From the cell containing the given text, extract its center point as [x, y] coordinate. 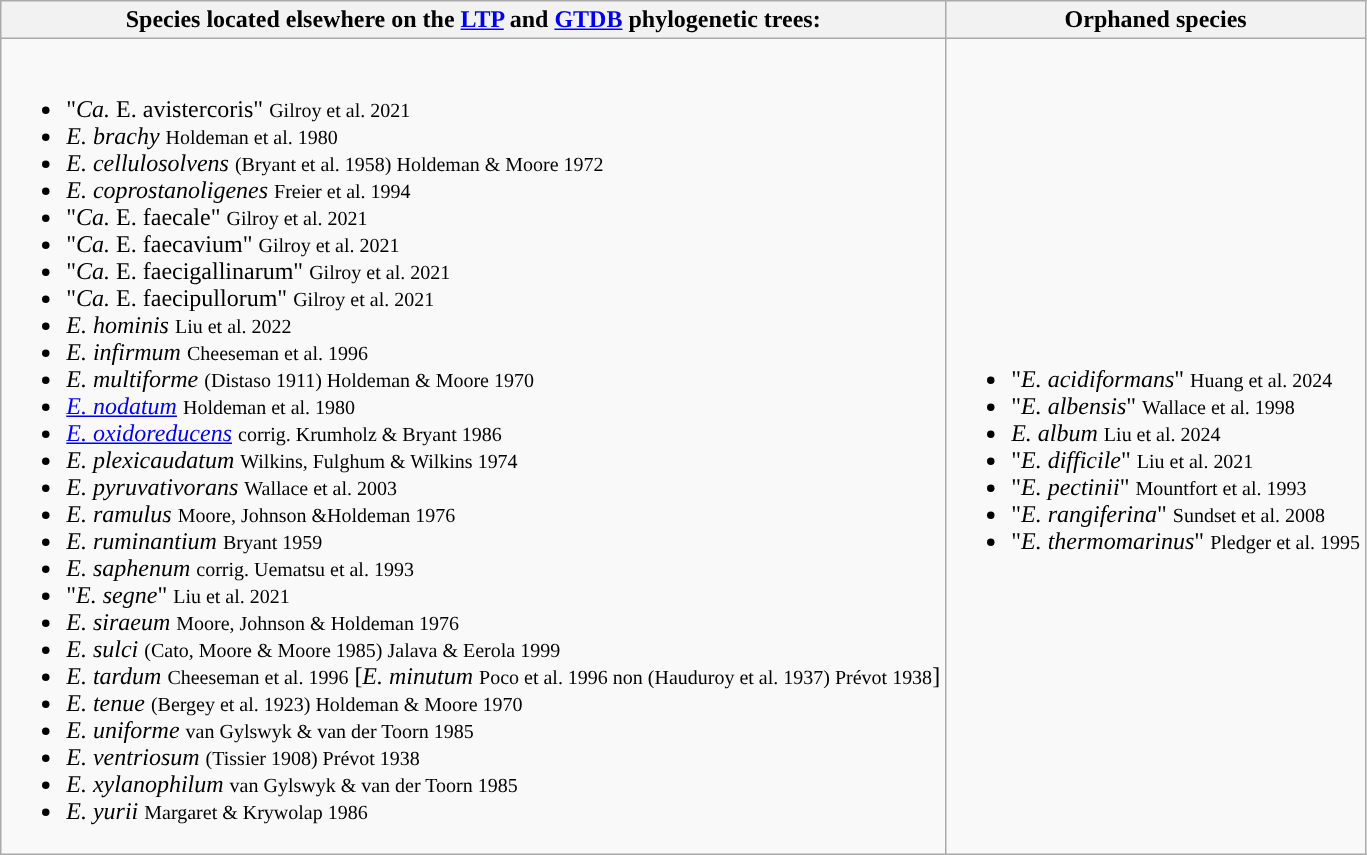
Orphaned species [1156, 20]
Species located elsewhere on the LTP and GTDB phylogenetic trees: [474, 20]
